Pinpoint the cell where the given text exists, returning its [x, y] midpoint coordinate. 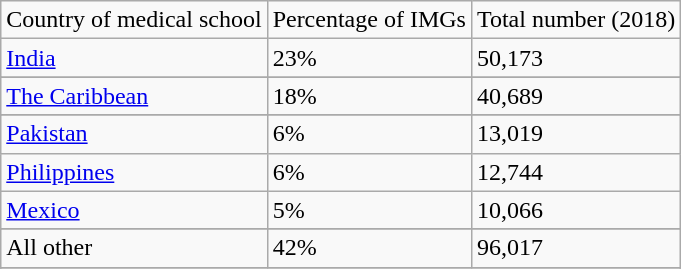
The Caribbean [134, 96]
India [134, 58]
5% [369, 210]
18% [369, 96]
All other [134, 248]
Percentage of IMGs [369, 20]
10,066 [576, 210]
Country of medical school [134, 20]
12,744 [576, 172]
23% [369, 58]
50,173 [576, 58]
96,017 [576, 248]
Mexico [134, 210]
42% [369, 248]
40,689 [576, 96]
Total number (2018) [576, 20]
13,019 [576, 134]
Philippines [134, 172]
Pakistan [134, 134]
